Scan for the cell matching the given text and deliver its [X, Y] coordinate at center. 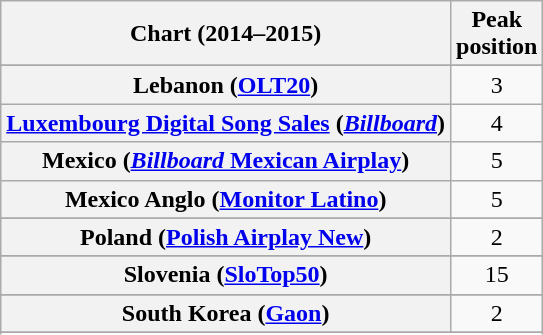
15 [497, 275]
Poland (Polish Airplay New) [226, 237]
Peakposition [497, 34]
3 [497, 85]
South Korea (Gaon) [226, 313]
Mexico Anglo (Monitor Latino) [226, 199]
Chart (2014–2015) [226, 34]
Lebanon (OLT20) [226, 85]
Mexico (Billboard Mexican Airplay) [226, 161]
4 [497, 123]
Slovenia (SloTop50) [226, 275]
Luxembourg Digital Song Sales (Billboard) [226, 123]
